Scan for the cell matching the given text and deliver its (X, Y) coordinate at center. 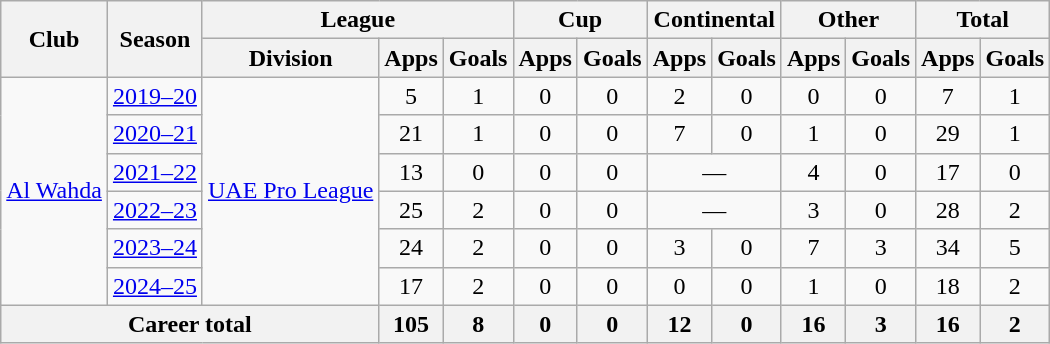
13 (411, 172)
21 (411, 134)
Season (154, 39)
Continental (714, 20)
2023–24 (154, 248)
Other (848, 20)
Division (290, 58)
18 (948, 286)
12 (679, 324)
8 (478, 324)
2020–21 (154, 134)
4 (813, 172)
2019–20 (154, 96)
28 (948, 210)
Cup (580, 20)
Career total (190, 324)
25 (411, 210)
Club (54, 39)
2021–22 (154, 172)
League (358, 20)
29 (948, 134)
Al Wahda (54, 191)
UAE Pro League (290, 191)
2024–25 (154, 286)
Total (983, 20)
105 (411, 324)
24 (411, 248)
34 (948, 248)
2022–23 (154, 210)
